From the cell containing the given text, extract its center point as [x, y] coordinate. 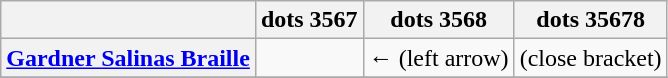
Gardner Salinas Braille [128, 58]
← (left arrow) [438, 58]
dots 3568 [438, 20]
dots 35678 [590, 20]
(close bracket) [590, 58]
dots 3567 [309, 20]
